Capture the cell that displays the provided text and extract its (x, y) central coordinate. 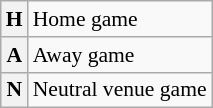
N (14, 90)
Away game (120, 55)
Neutral venue game (120, 90)
A (14, 55)
H (14, 19)
Home game (120, 19)
